Detect which cell encompasses the target text, then output its (X, Y) center coordinate. 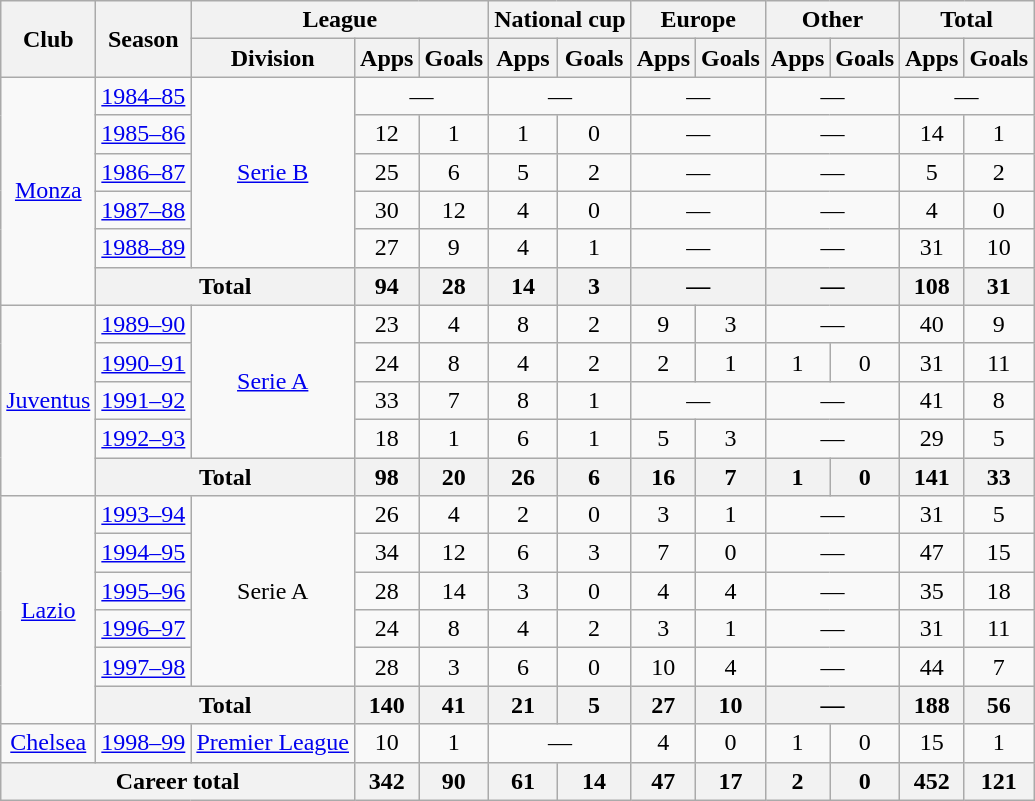
94 (387, 286)
21 (523, 705)
League (340, 20)
25 (387, 172)
90 (454, 781)
1996–97 (144, 629)
Juventus (48, 400)
Other (832, 20)
1990–91 (144, 362)
35 (932, 591)
30 (387, 210)
34 (387, 553)
23 (387, 324)
Season (144, 39)
29 (932, 438)
National cup (560, 20)
342 (387, 781)
Serie B (273, 172)
141 (932, 477)
20 (454, 477)
98 (387, 477)
1986–87 (144, 172)
Career total (178, 781)
44 (932, 667)
Lazio (48, 610)
1988–89 (144, 248)
17 (731, 781)
188 (932, 705)
1997–98 (144, 667)
16 (663, 477)
61 (523, 781)
Premier League (273, 743)
Club (48, 39)
40 (932, 324)
1998–99 (144, 743)
1993–94 (144, 515)
Chelsea (48, 743)
108 (932, 286)
Monza (48, 191)
1992–93 (144, 438)
121 (999, 781)
1985–86 (144, 134)
140 (387, 705)
1989–90 (144, 324)
56 (999, 705)
1987–88 (144, 210)
452 (932, 781)
Division (273, 58)
1995–96 (144, 591)
Europe (698, 20)
1984–85 (144, 96)
1994–95 (144, 553)
1991–92 (144, 400)
